For the text-containing cell, return its midpoint in [X, Y] coordinate format. 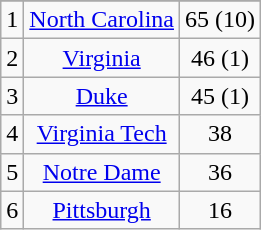
4 [12, 134]
1 [12, 20]
36 [220, 172]
45 (1) [220, 96]
Virginia Tech [102, 134]
Pittsburgh [102, 210]
5 [12, 172]
Duke [102, 96]
38 [220, 134]
65 (10) [220, 20]
North Carolina [102, 20]
Notre Dame [102, 172]
16 [220, 210]
3 [12, 96]
46 (1) [220, 58]
2 [12, 58]
6 [12, 210]
Virginia [102, 58]
